Provide the (X, Y) coordinate of the cell's center where the given text is located.  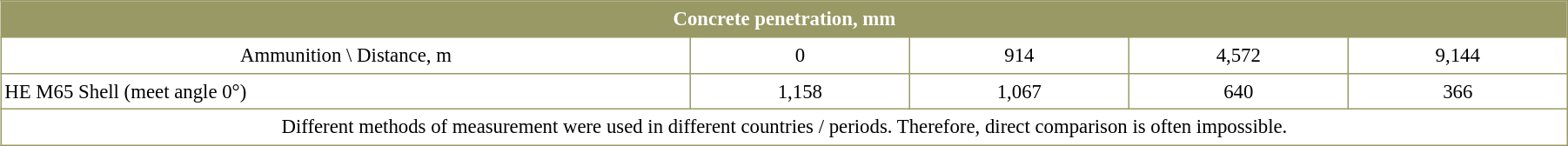
Concrete penetration, mm (785, 19)
Different methods of measurement were used in different countries / periods. Therefore, direct comparison is often impossible. (785, 128)
9,144 (1457, 55)
Ammunition \ Distance, m (346, 55)
4,572 (1238, 55)
366 (1457, 91)
1,067 (1019, 91)
HE M65 Shell (meet angle 0°) (346, 91)
914 (1019, 55)
1,158 (800, 91)
640 (1238, 91)
0 (800, 55)
